Provide the [X, Y] coordinate of the cell's center where the given text is located.  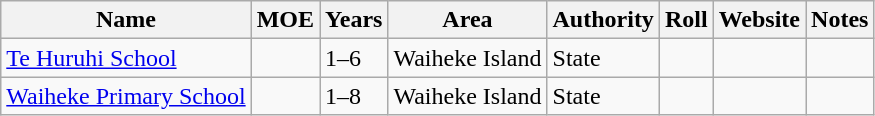
Website [759, 20]
MOE [285, 20]
Name [126, 20]
1–8 [354, 96]
Roll [686, 20]
Notes [840, 20]
1–6 [354, 58]
Area [468, 20]
Authority [603, 20]
Te Huruhi School [126, 58]
Waiheke Primary School [126, 96]
Years [354, 20]
